Output the (X, Y) coordinate of the center of the cell containing the given text.  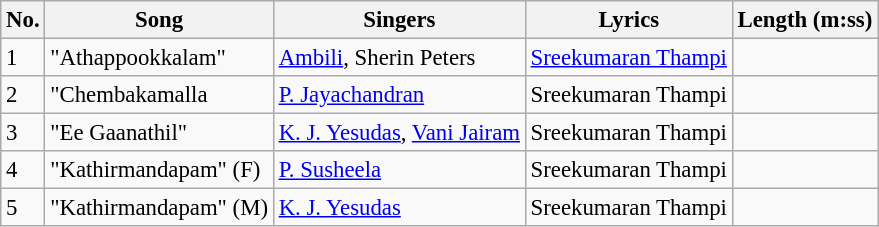
Length (m:ss) (804, 20)
Singers (399, 20)
"Ee Gaanathil" (159, 133)
Ambili, Sherin Peters (399, 58)
"Kathirmandapam" (M) (159, 208)
Lyrics (628, 20)
3 (23, 133)
P. Susheela (399, 170)
P. Jayachandran (399, 95)
"Chembakamalla (159, 95)
No. (23, 20)
"Athappookkalam" (159, 58)
5 (23, 208)
K. J. Yesudas, Vani Jairam (399, 133)
4 (23, 170)
"Kathirmandapam" (F) (159, 170)
Song (159, 20)
K. J. Yesudas (399, 208)
2 (23, 95)
1 (23, 58)
